Capture the cell that displays the provided text and extract its (X, Y) central coordinate. 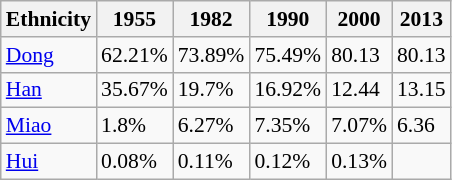
Ethnicity (48, 19)
1990 (288, 19)
6.27% (212, 126)
13.15 (422, 90)
75.49% (288, 55)
0.08% (134, 162)
Dong (48, 55)
Han (48, 90)
12.44 (359, 90)
73.89% (212, 55)
19.7% (212, 90)
62.21% (134, 55)
16.92% (288, 90)
Miao (48, 126)
35.67% (134, 90)
1982 (212, 19)
1955 (134, 19)
2000 (359, 19)
7.35% (288, 126)
Hui (48, 162)
6.36 (422, 126)
2013 (422, 19)
0.11% (212, 162)
1.8% (134, 126)
0.13% (359, 162)
7.07% (359, 126)
0.12% (288, 162)
